Find where the given text appears and provide that cell's center as [x, y] coordinate. 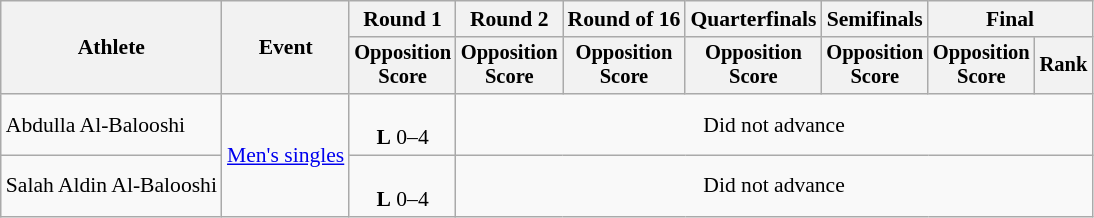
Rank [1064, 66]
Round 1 [402, 19]
Final [1010, 19]
Abdulla Al-Balooshi [112, 124]
Round 2 [510, 19]
Semifinals [874, 19]
Event [286, 48]
Quarterfinals [753, 19]
Salah Aldin Al-Balooshi [112, 186]
Round of 16 [624, 19]
Athlete [112, 48]
Men's singles [286, 155]
